Return the [X, Y] coordinate for the center point of the cell that contains the specified text.  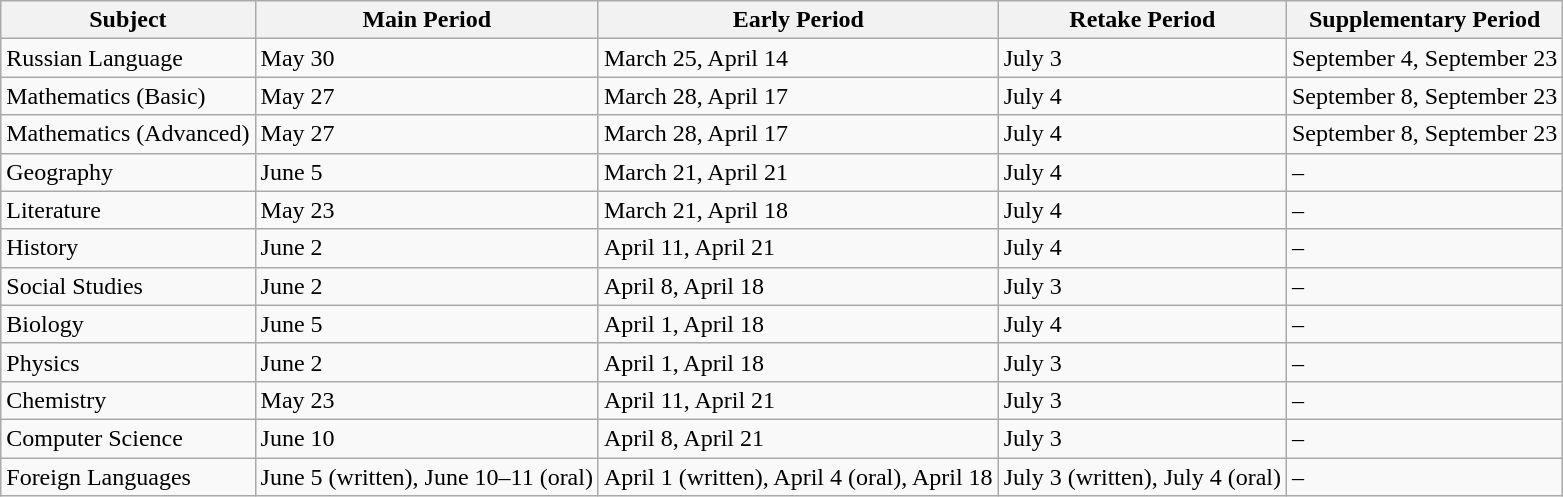
Biology [128, 324]
March 21, April 21 [798, 172]
March 25, April 14 [798, 58]
April 8, April 18 [798, 286]
Mathematics (Basic) [128, 96]
Mathematics (Advanced) [128, 134]
September 4, September 23 [1424, 58]
History [128, 248]
Retake Period [1142, 20]
Geography [128, 172]
Main Period [426, 20]
Subject [128, 20]
Literature [128, 210]
Supplementary Period [1424, 20]
Early Period [798, 20]
Chemistry [128, 400]
Computer Science [128, 438]
May 30 [426, 58]
July 3 (written), July 4 (oral) [1142, 477]
Social Studies [128, 286]
Physics [128, 362]
April 8, April 21 [798, 438]
Russian Language [128, 58]
April 1 (written), April 4 (oral), April 18 [798, 477]
June 10 [426, 438]
March 21, April 18 [798, 210]
June 5 (written), June 10–11 (oral) [426, 477]
Foreign Languages [128, 477]
